Output the [X, Y] coordinate of the center of the cell containing the given text.  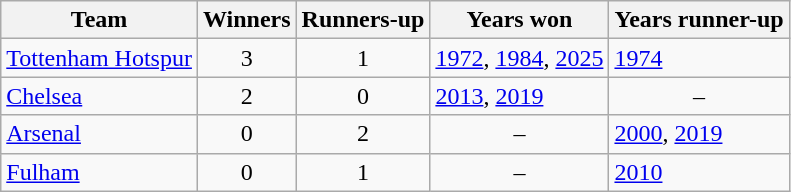
Winners [246, 20]
2010 [699, 172]
1974 [699, 58]
Arsenal [100, 134]
Chelsea [100, 96]
Years runner-up [699, 20]
Tottenham Hotspur [100, 58]
Fulham [100, 172]
3 [246, 58]
Runners-up [363, 20]
1972, 1984, 2025 [520, 58]
2000, 2019 [699, 134]
Years won [520, 20]
2013, 2019 [520, 96]
Team [100, 20]
